Return the (x, y) coordinate for the center point of the cell that contains the specified text.  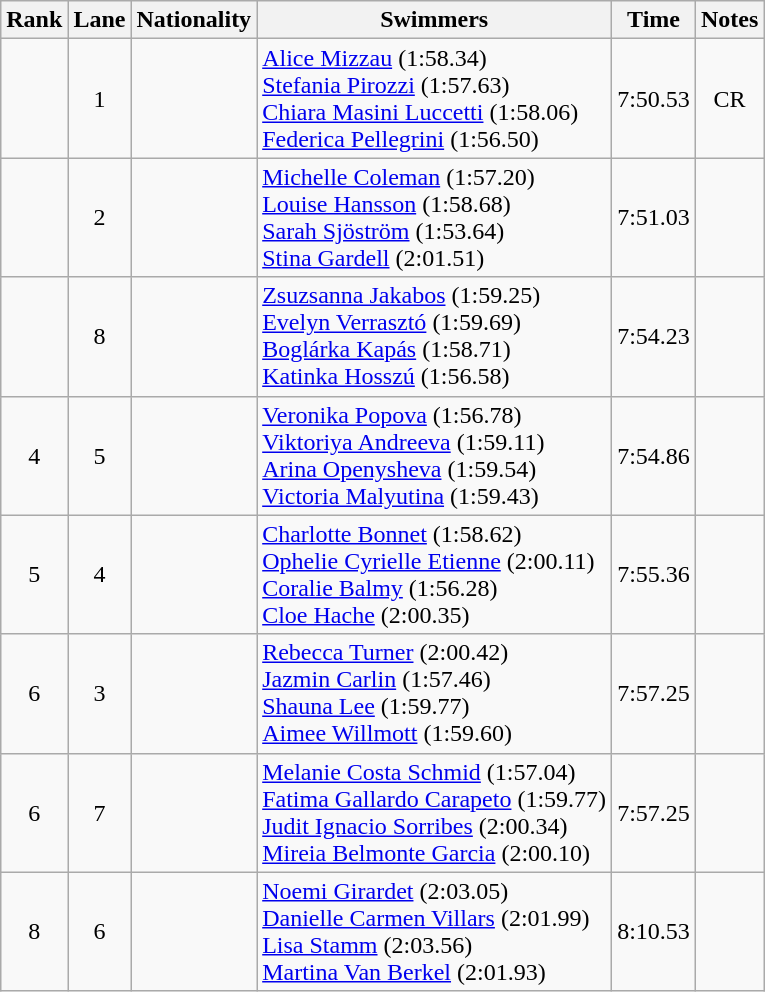
Rank (34, 20)
Michelle Coleman (1:57.20)Louise Hansson (1:58.68)Sarah Sjöström (1:53.64)Stina Gardell (2:01.51) (434, 218)
Swimmers (434, 20)
CR (729, 98)
Veronika Popova (1:56.78)Viktoriya Andreeva (1:59.11)Arina Openysheva (1:59.54)Victoria Malyutina (1:59.43) (434, 456)
Rebecca Turner (2:00.42) Jazmin Carlin (1:57.46) Shauna Lee (1:59.77) Aimee Willmott (1:59.60) (434, 694)
7 (100, 812)
Charlotte Bonnet (1:58.62) Ophelie Cyrielle Etienne (2:00.11) Coralie Balmy (1:56.28) Cloe Hache (2:00.35) (434, 574)
Alice Mizzau (1:58.34)Stefania Pirozzi (1:57.63)Chiara Masini Luccetti (1:58.06)Federica Pellegrini (1:56.50) (434, 98)
3 (100, 694)
7:51.03 (654, 218)
Melanie Costa Schmid (1:57.04) Fatima Gallardo Carapeto (1:59.77) Judit Ignacio Sorribes (2:00.34) Mireia Belmonte Garcia (2:00.10) (434, 812)
Lane (100, 20)
7:54.23 (654, 336)
1 (100, 98)
Notes (729, 20)
Noemi Girardet (2:03.05) Danielle Carmen Villars (2:01.99) Lisa Stamm (2:03.56) Martina Van Berkel (2:01.93) (434, 932)
7:50.53 (654, 98)
7:54.86 (654, 456)
2 (100, 218)
7:55.36 (654, 574)
Time (654, 20)
8:10.53 (654, 932)
Zsuzsanna Jakabos (1:59.25)Evelyn Verrasztó (1:59.69)Boglárka Kapás (1:58.71)Katinka Hosszú (1:56.58) (434, 336)
Nationality (194, 20)
